Scan for the cell matching the given text and deliver its (x, y) coordinate at center. 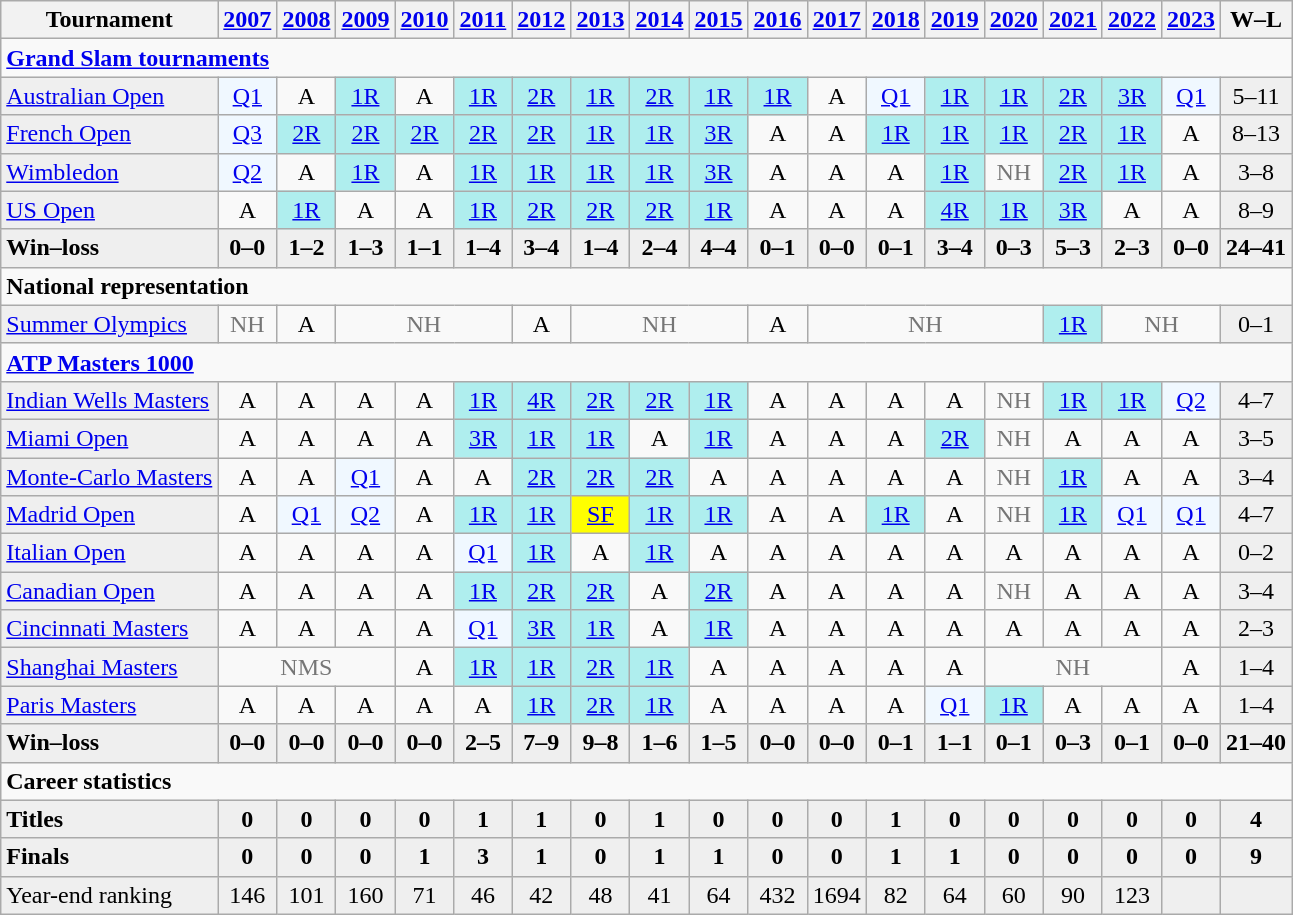
101 (306, 895)
90 (1072, 895)
Year-end ranking (110, 895)
Indian Wells Masters (110, 400)
160 (366, 895)
7–9 (542, 743)
2012 (542, 20)
146 (248, 895)
21–40 (1256, 743)
Titles (110, 819)
2018 (896, 20)
Tournament (110, 20)
1–2 (306, 248)
Career statistics (646, 781)
1–3 (366, 248)
2008 (306, 20)
1–5 (718, 743)
9 (1256, 857)
71 (424, 895)
French Open (110, 134)
1694 (836, 895)
Finals (110, 857)
2013 (600, 20)
24–41 (1256, 248)
2023 (1190, 20)
Shanghai Masters (110, 667)
82 (896, 895)
60 (1014, 895)
0–2 (1256, 553)
1–6 (660, 743)
Canadian Open (110, 591)
2014 (660, 20)
Grand Slam tournaments (646, 58)
48 (600, 895)
Cincinnati Masters (110, 629)
3 (483, 857)
Miami Open (110, 438)
3–8 (1256, 172)
2021 (1072, 20)
W–L (1256, 20)
432 (778, 895)
2–4 (660, 248)
8–9 (1256, 210)
4 (1256, 819)
Wimbledon (110, 172)
3–5 (1256, 438)
46 (483, 895)
2020 (1014, 20)
Madrid Open (110, 515)
ATP Masters 1000 (646, 362)
Summer Olympics (110, 324)
41 (660, 895)
5–3 (1072, 248)
9–8 (600, 743)
2–5 (483, 743)
National representation (646, 286)
2011 (483, 20)
2009 (366, 20)
2010 (424, 20)
8–13 (1256, 134)
5–11 (1256, 96)
US Open (110, 210)
4–4 (718, 248)
2007 (248, 20)
2017 (836, 20)
SF (600, 515)
123 (1132, 895)
Monte-Carlo Masters (110, 477)
2022 (1132, 20)
Q3 (248, 134)
2015 (718, 20)
Australian Open (110, 96)
42 (542, 895)
Paris Masters (110, 705)
2016 (778, 20)
NMS (306, 667)
2019 (954, 20)
Italian Open (110, 553)
